Locate the cell with the specified text and output its [x, y] center coordinate. 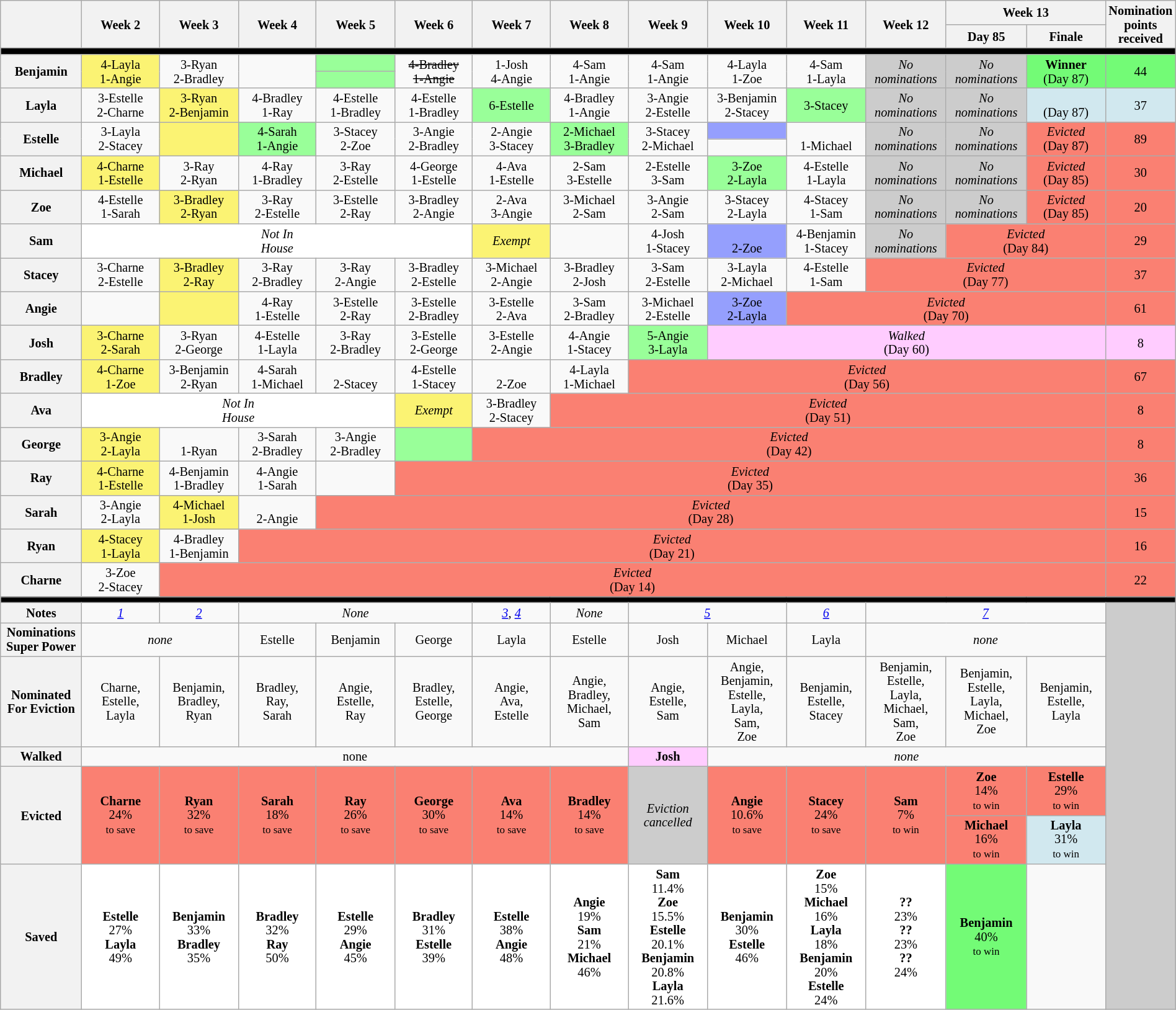
Sam11.4%Zoe15.5%Estelle20.1%Benjamin20.8%Layla21.6% [668, 937]
2-Stacey [356, 376]
20 [1140, 207]
Angie [41, 309]
4-Sarah1-Angie [277, 139]
3-Bradley2-Ray [199, 274]
3-Layla2-Michael [747, 274]
44 [1140, 71]
Benjamin,Estelle,Layla [1066, 701]
4-Benjamin1-Bradley [199, 478]
3-Charne2-Estelle [120, 274]
Evicted(Day 51) [827, 411]
Evicted(Day 21) [672, 546]
Week 5 [356, 24]
Estelle38%Angie48% [511, 937]
4-Angie1-Sarah [277, 478]
Week 12 [906, 24]
Ava14%to save [511, 815]
6 [826, 612]
3-Benjamin2-Stacey [747, 105]
Week 7 [511, 24]
Charne24%to save [120, 815]
5 [707, 612]
4-Bradley1-Benjamin [199, 546]
Evicted(Day 42) [789, 444]
2 [199, 612]
Evicted(Day 87) [1066, 139]
3-Stacey [826, 105]
Ray26%to save [356, 815]
Zoe 14% to win [986, 790]
4-Bradley1-Ray [277, 105]
3-Benjamin2-Ryan [199, 376]
3-Bradley2-Stacey [511, 411]
3-Ryan 2-Benjamin [199, 105]
2-Angie [277, 512]
3-Sam2-Estelle [668, 274]
Angie19%Sam21%Michael46% [589, 937]
4-Estelle 1-Bradley [356, 105]
Week 6 [434, 24]
2-Angie3-Stacey [511, 139]
4-Michael1-Josh [199, 512]
Bradley14%to save [589, 815]
Benjamin,Estelle,Stacey [826, 701]
3-Bradley2-Estelle [434, 274]
4-Angie1-Stacey [589, 342]
3-Stacey 2-Zoe [356, 139]
3-Sarah2-Bradley [277, 444]
Benjamin,Estelle,Layla,Michael,Sam,Zoe [906, 701]
Angie,Bradley,Michael,Sam [589, 701]
5-Angie3-Layla [668, 342]
4-Josh1-Stacey [668, 241]
3-Ryan2-George [199, 342]
67 [1140, 376]
Estelle27%Layla49% [120, 937]
2-Sam3-Estelle [589, 172]
4-Estelle1-Layla [826, 172]
Zoe [41, 207]
3-Bradley2-Ryan [199, 207]
Sarah18%to save [277, 815]
3-Charne2-Sarah [120, 342]
4-Estelle 1-Layla [277, 342]
Evicted(Day 70) [946, 309]
Week 11 [826, 24]
3-Estelle2-Bradley [434, 309]
4-Estelle1-Stacey [434, 376]
3-Zoe2-Stacey [120, 579]
Charne,Estelle,Layla [120, 701]
Week 9 [668, 24]
3-Michael2-Sam [589, 207]
1-Michael [826, 139]
Evicted(Day 14) [633, 579]
Benjamin,Estelle,Layla,Michael,Zoe [986, 701]
1 [120, 612]
3-Michael2-Estelle [668, 309]
3-Bradley2-Josh [589, 274]
NominatedFor Eviction [41, 701]
Week 8 [589, 24]
3-Estelle2-Charne [120, 105]
Sarah [41, 512]
Evicted(Day 56) [867, 376]
4-Ava1-Estelle [511, 172]
3-Angie2-Sam [668, 207]
Evicted(Day 35) [751, 478]
Ava [41, 411]
4-Stacey1-Layla [120, 546]
(Day 87) [1066, 105]
Nominationpointsreceived [1140, 24]
3-Ryan 2-Bradley [199, 71]
Saved [41, 937]
Week 10 [747, 24]
2-Ava3-Angie [511, 207]
4-Sam1-Layla [826, 71]
Layla31%to win [1066, 840]
16 [1140, 546]
4-Charne1-Zoe [120, 376]
Week 4 [277, 24]
3-Estelle2-Ava [511, 309]
3-Michael2-Angie [511, 274]
4-Layla1-Angie [120, 71]
Sam [41, 241]
Estelle29%to win [1066, 790]
3-Estelle2-Angie [511, 342]
4-Benjamin1-Stacey [826, 241]
Week 2 [120, 24]
Walked(Day 60) [906, 342]
Winner(Day 87) [1066, 71]
4-Layla1-Zoe [747, 71]
4-George1-Estelle [434, 172]
15 [1140, 512]
7 [986, 612]
3-Layla2-Stacey [120, 139]
4-Estelle1-Sam [826, 274]
36 [1140, 478]
1-Ryan [199, 444]
Ray [41, 478]
Michael 16%to win [986, 840]
3-Sam2-Bradley [589, 309]
Angie10.6%to save [747, 815]
Stacey [41, 274]
4-Estelle1-Bradley [434, 105]
4-Ray1-Estelle [277, 309]
Walked [41, 756]
4-Estelle1-Sarah [120, 207]
Benjamin33%Bradley35% [199, 937]
??23%??23%??24% [906, 937]
Day 85 [986, 36]
Bradley [41, 376]
Benjamin40%to win [986, 937]
4-Charne1-Estelle [120, 478]
2-Michael 3-Bradley [589, 139]
Estelle29%Angie45% [356, 937]
30 [1140, 172]
3-Bradley2-Angie [434, 207]
4-Sarah1-Michael [277, 376]
Benjamin30%Estelle46% [747, 937]
Stacey24%to save [826, 815]
Week 3 [199, 24]
4-Stacey1-Sam [826, 207]
Zoe15%Michael16%Layla18%Benjamin20%Estelle24% [826, 937]
3-Stacey2-Michael [668, 139]
4-Layla1-Michael [589, 376]
Sam7% to win [906, 815]
Evicted [41, 815]
Week 13 [1026, 12]
3, 4 [511, 612]
Bradley31%Estelle39% [434, 937]
Charne [41, 579]
1-Josh4-Angie [511, 71]
Benjamin,Bradley,Ryan [199, 701]
NominationsSuper Power [41, 639]
Evicted(Day 28) [711, 512]
Angie,Estelle,Sam [668, 701]
Bradley32%Ray50% [277, 937]
Evicted(Day 77) [986, 274]
Evictioncancelled [668, 815]
Bradley,Estelle,George [434, 701]
6-Estelle [511, 105]
Finale [1066, 36]
4-Charne 1-Estelle [120, 172]
3-Ray2-Ryan [199, 172]
89 [1140, 139]
Ryan32%to save [199, 815]
Ryan [41, 546]
3-Estelle2-George [434, 342]
Angie,Ava,Estelle [511, 701]
Evicted(Day 84) [1026, 241]
Angie,Estelle,Ray [356, 701]
3-Ray2-Angie [356, 274]
George30%to save [434, 815]
3-Stacey2-Layla [747, 207]
Bradley,Ray,Sarah [277, 701]
29 [1140, 241]
61 [1140, 309]
2-Estelle3-Sam [668, 172]
22 [1140, 579]
Angie,Benjamin,Estelle,Layla,Sam,Zoe [747, 701]
3-Angie2-Estelle [668, 105]
Notes [41, 612]
4-Ray1-Bradley [277, 172]
